Capture the cell that displays the provided text and extract its [X, Y] central coordinate. 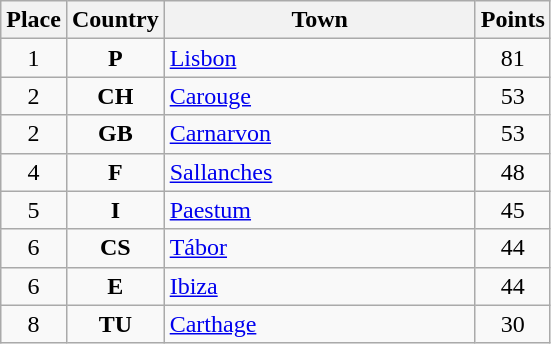
Carouge [320, 96]
Country [115, 20]
F [115, 172]
Tábor [320, 248]
GB [115, 134]
Carthage [320, 324]
P [115, 58]
Sallanches [320, 172]
30 [512, 324]
CH [115, 96]
81 [512, 58]
Carnarvon [320, 134]
8 [34, 324]
48 [512, 172]
E [115, 286]
I [115, 210]
Points [512, 20]
Lisbon [320, 58]
Place [34, 20]
45 [512, 210]
5 [34, 210]
Ibiza [320, 286]
TU [115, 324]
1 [34, 58]
4 [34, 172]
CS [115, 248]
Paestum [320, 210]
Town [320, 20]
